Pinpoint the cell where the given text exists, returning its (X, Y) midpoint coordinate. 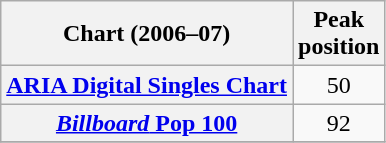
Billboard Pop 100 (147, 123)
50 (338, 85)
Peakposition (338, 34)
Chart (2006–07) (147, 34)
ARIA Digital Singles Chart (147, 85)
92 (338, 123)
